Scan for the cell matching the given text and deliver its [X, Y] coordinate at center. 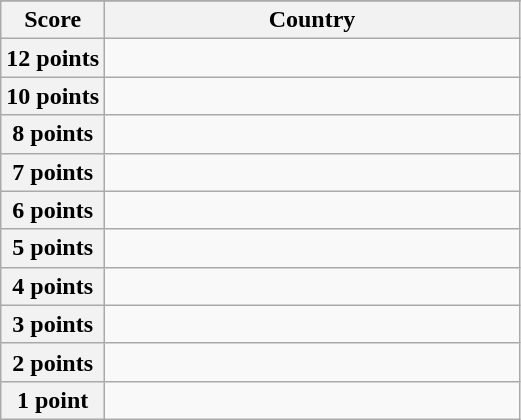
10 points [53, 96]
2 points [53, 362]
Score [53, 20]
7 points [53, 172]
5 points [53, 248]
1 point [53, 400]
12 points [53, 58]
4 points [53, 286]
6 points [53, 210]
3 points [53, 324]
8 points [53, 134]
Country [312, 20]
